Return [x, y] of the center of cell containing provided text 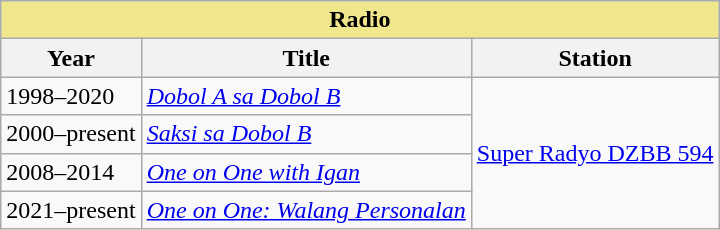
Title [306, 58]
One on One: Walang Personalan [306, 210]
2008–2014 [71, 172]
Station [595, 58]
2021–present [71, 210]
Super Radyo DZBB 594 [595, 153]
Radio [360, 20]
Saksi sa Dobol B [306, 134]
1998–2020 [71, 96]
2000–present [71, 134]
One on One with Igan [306, 172]
Dobol A sa Dobol B [306, 96]
Year [71, 58]
